Pinpoint the cell where the given text exists, returning its (X, Y) midpoint coordinate. 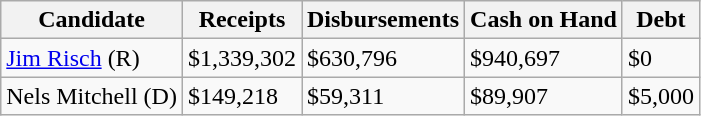
Candidate (92, 20)
$59,311 (384, 96)
$0 (660, 58)
$89,907 (544, 96)
$630,796 (384, 58)
$1,339,302 (242, 58)
Receipts (242, 20)
Debt (660, 20)
Nels Mitchell (D) (92, 96)
$5,000 (660, 96)
$940,697 (544, 58)
Jim Risch (R) (92, 58)
Disbursements (384, 20)
$149,218 (242, 96)
Cash on Hand (544, 20)
